Detect which cell encompasses the target text, then output its (x, y) center coordinate. 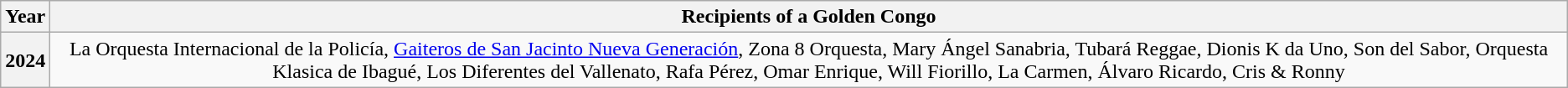
2024 (25, 60)
Recipients of a Golden Congo (809, 17)
Year (25, 17)
